Return the (x, y) coordinate for the center point of the cell that contains the specified text.  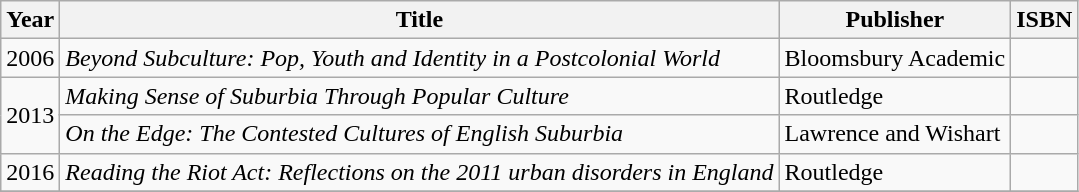
Making Sense of Suburbia Through Popular Culture (420, 96)
Beyond Subculture: Pop, Youth and Identity in a Postcolonial World (420, 58)
Reading the Riot Act: Reflections on the 2011 urban disorders in England (420, 172)
Lawrence and Wishart (895, 134)
ISBN (1044, 20)
Year (30, 20)
Bloomsbury Academic (895, 58)
2013 (30, 115)
On the Edge: The Contested Cultures of English Suburbia (420, 134)
Publisher (895, 20)
Title (420, 20)
2016 (30, 172)
2006 (30, 58)
